Identify which cell holds the provided text, then report its [x, y] central coordinate. 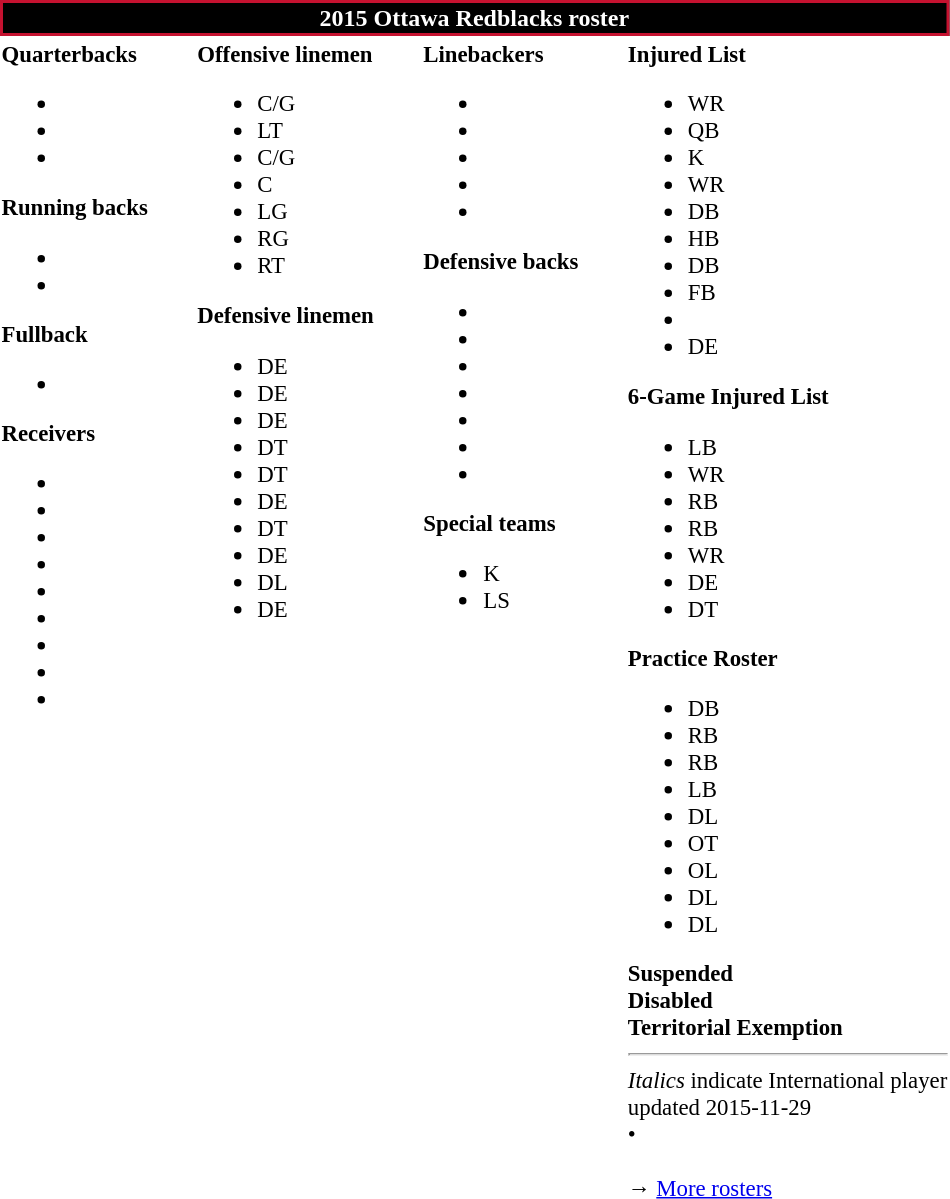
2015 Ottawa Redblacks roster [474, 18]
